For the text-containing cell, return its midpoint in (x, y) coordinate format. 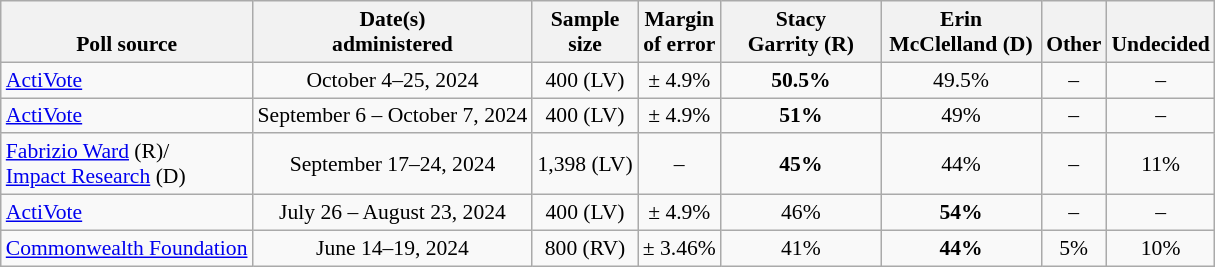
Date(s)administered (393, 32)
Samplesize (584, 32)
Marginof error (680, 32)
Undecided (1160, 32)
45% (801, 164)
StacyGarrity (R) (801, 32)
Fabrizio Ward (R)/Impact Research (D) (127, 164)
800 (RV) (584, 248)
Commonwealth Foundation (127, 248)
1,398 (LV) (584, 164)
10% (1160, 248)
5% (1074, 248)
September 6 – October 7, 2024 (393, 116)
± 3.46% (680, 248)
51% (801, 116)
October 4–25, 2024 (393, 80)
ErinMcClelland (D) (961, 32)
September 17–24, 2024 (393, 164)
Other (1074, 32)
50.5% (801, 80)
Poll source (127, 32)
49.5% (961, 80)
41% (801, 248)
54% (961, 213)
49% (961, 116)
July 26 – August 23, 2024 (393, 213)
46% (801, 213)
June 14–19, 2024 (393, 248)
11% (1160, 164)
